For the text-containing cell, return its midpoint in [X, Y] coordinate format. 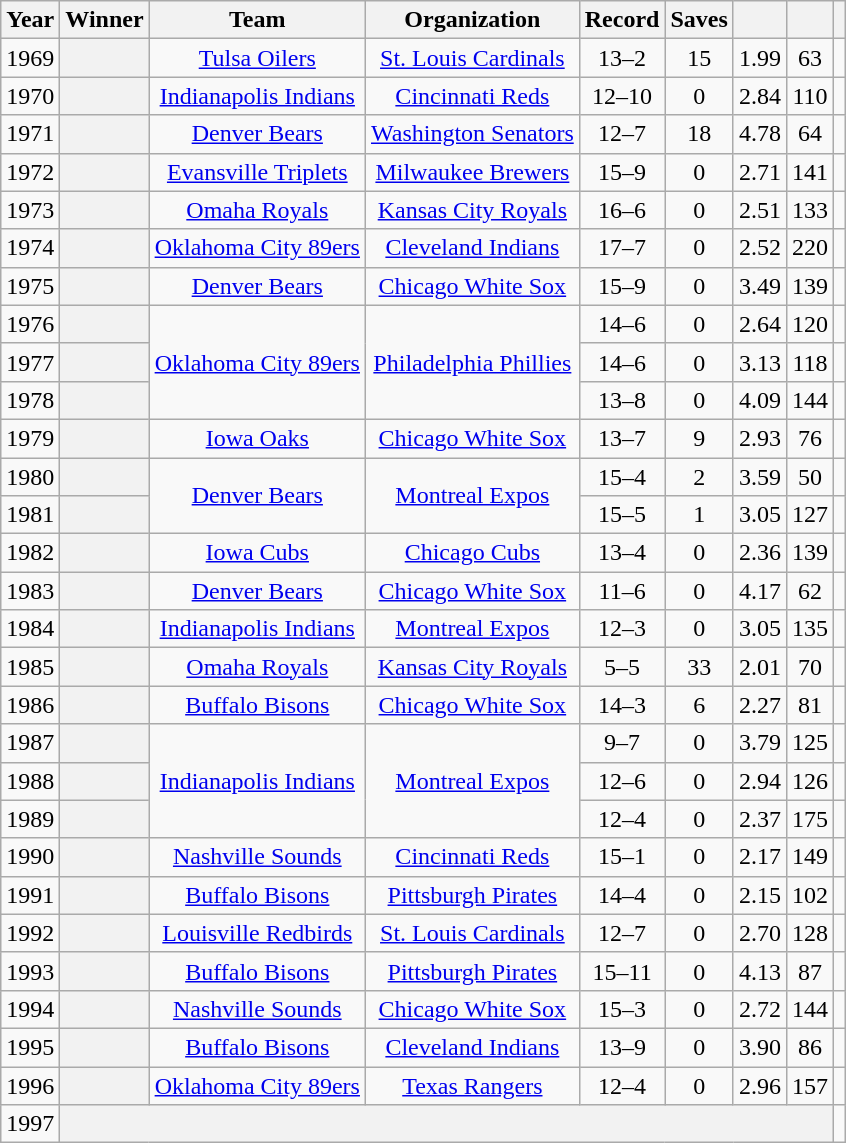
2.51 [760, 210]
50 [810, 477]
118 [810, 362]
2.72 [760, 1009]
2.71 [760, 172]
9–7 [622, 743]
1986 [30, 705]
135 [810, 629]
2.96 [760, 1085]
15–4 [622, 477]
2.15 [760, 895]
13–2 [622, 58]
141 [810, 172]
175 [810, 819]
Chicago Cubs [472, 553]
128 [810, 933]
3.59 [760, 477]
17–7 [622, 248]
2.93 [760, 438]
1990 [30, 857]
1975 [30, 286]
Texas Rangers [472, 1085]
63 [810, 58]
1995 [30, 1047]
1976 [30, 324]
1981 [30, 515]
1987 [30, 743]
81 [810, 705]
1994 [30, 1009]
Iowa Cubs [257, 553]
1992 [30, 933]
13–9 [622, 1047]
149 [810, 857]
13–7 [622, 438]
Year [30, 20]
5–5 [622, 667]
2.84 [760, 96]
13–4 [622, 553]
127 [810, 515]
Team [257, 20]
12–10 [622, 96]
Winner [104, 20]
2.01 [760, 667]
1969 [30, 58]
15 [699, 58]
Evansville Triplets [257, 172]
16–6 [622, 210]
4.78 [760, 134]
1983 [30, 591]
70 [810, 667]
3.90 [760, 1047]
102 [810, 895]
87 [810, 971]
3.13 [760, 362]
Tulsa Oilers [257, 58]
157 [810, 1085]
33 [699, 667]
11–6 [622, 591]
1988 [30, 781]
Organization [472, 20]
62 [810, 591]
133 [810, 210]
15–11 [622, 971]
1 [699, 515]
Milwaukee Brewers [472, 172]
4.17 [760, 591]
15–5 [622, 515]
4.13 [760, 971]
1971 [30, 134]
3.49 [760, 286]
Iowa Oaks [257, 438]
2.27 [760, 705]
1972 [30, 172]
14–4 [622, 895]
1977 [30, 362]
2.37 [760, 819]
18 [699, 134]
2.36 [760, 553]
1970 [30, 96]
6 [699, 705]
2.17 [760, 857]
1.99 [760, 58]
Louisville Redbirds [257, 933]
1991 [30, 895]
1985 [30, 667]
1980 [30, 477]
2.70 [760, 933]
1989 [30, 819]
Philadelphia Phillies [472, 362]
2.64 [760, 324]
3.79 [760, 743]
1982 [30, 553]
110 [810, 96]
1997 [30, 1124]
15–1 [622, 857]
1974 [30, 248]
Washington Senators [472, 134]
2 [699, 477]
120 [810, 324]
2.52 [760, 248]
15–3 [622, 1009]
76 [810, 438]
1978 [30, 400]
126 [810, 781]
13–8 [622, 400]
1993 [30, 971]
64 [810, 134]
12–6 [622, 781]
2.94 [760, 781]
9 [699, 438]
125 [810, 743]
1984 [30, 629]
1979 [30, 438]
12–3 [622, 629]
14–3 [622, 705]
1996 [30, 1085]
1973 [30, 210]
4.09 [760, 400]
86 [810, 1047]
Record [622, 20]
220 [810, 248]
Saves [699, 20]
